Search for the cell housing the specified text and yield its [x, y] center coordinate. 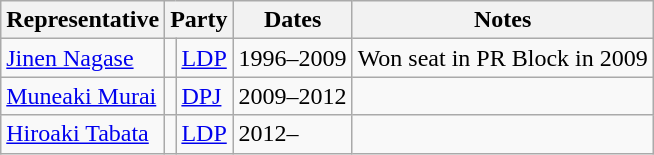
Muneaki Murai [83, 96]
Dates [292, 20]
DPJ [204, 96]
1996–2009 [292, 58]
Representative [83, 20]
Hiroaki Tabata [83, 134]
Won seat in PR Block in 2009 [502, 58]
Notes [502, 20]
Party [199, 20]
2012– [292, 134]
Jinen Nagase [83, 58]
2009–2012 [292, 96]
